Output the [X, Y] coordinate of the center of the cell containing the given text.  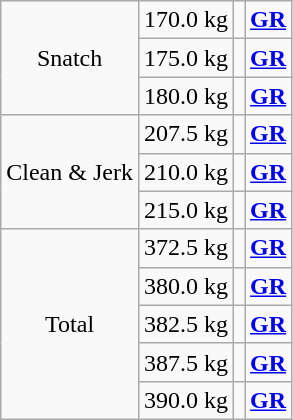
Total [70, 324]
Clean & Jerk [70, 172]
215.0 kg [186, 210]
387.5 kg [186, 362]
382.5 kg [186, 324]
170.0 kg [186, 20]
380.0 kg [186, 286]
175.0 kg [186, 58]
372.5 kg [186, 248]
390.0 kg [186, 400]
207.5 kg [186, 134]
180.0 kg [186, 96]
210.0 kg [186, 172]
Snatch [70, 58]
